Find where the given text appears and provide that cell's center as (x, y) coordinate. 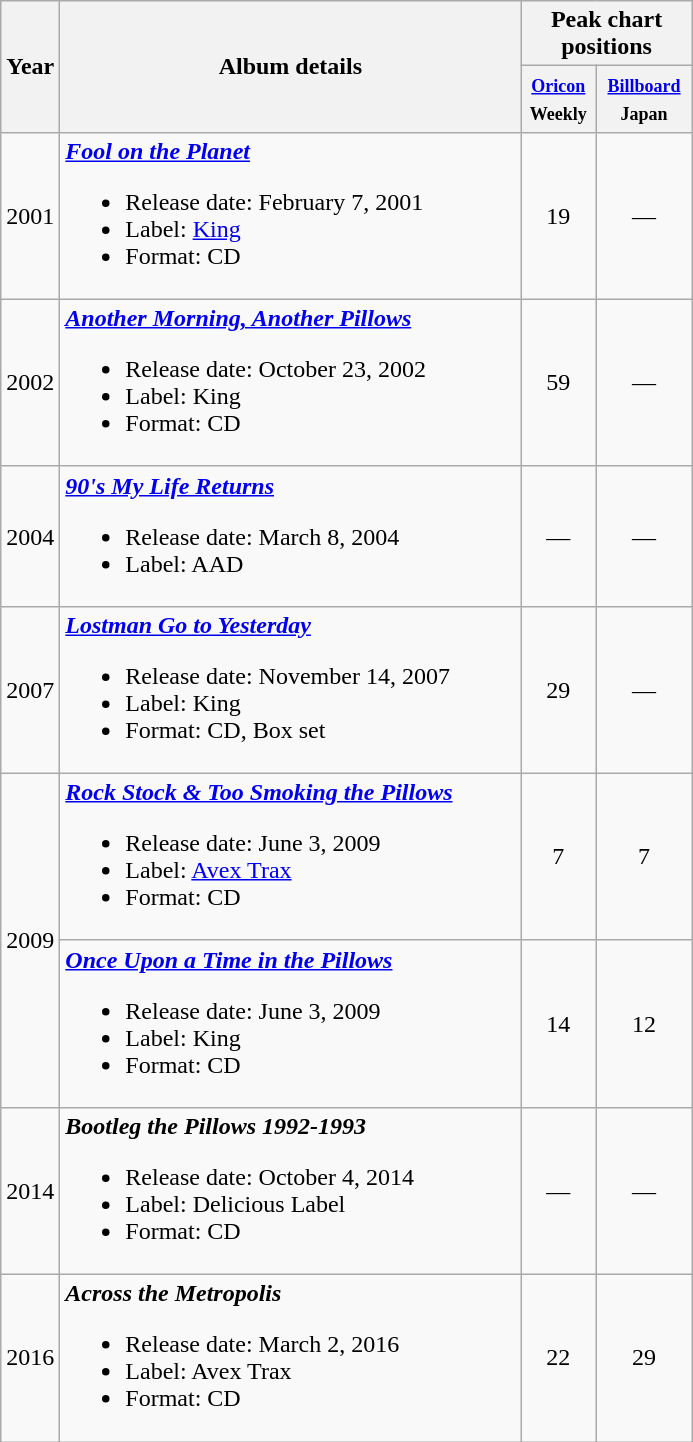
19 (558, 216)
2014 (30, 1190)
2001 (30, 216)
Fool on the PlanetRelease date: February 7, 2001Label: KingFormat: CD (290, 216)
OriconWeekly (558, 99)
2004 (30, 536)
2016 (30, 1358)
Bootleg the Pillows 1992-1993Release date: October 4, 2014Label: Delicious LabelFormat: CD (290, 1190)
14 (558, 1024)
59 (558, 382)
12 (644, 1024)
2009 (30, 940)
Once Upon a Time in the PillowsRelease date: June 3, 2009Label: KingFormat: CD (290, 1024)
2007 (30, 690)
90's My Life ReturnsRelease date: March 8, 2004Label: AAD (290, 536)
2002 (30, 382)
22 (558, 1358)
Another Morning, Another PillowsRelease date: October 23, 2002Label: KingFormat: CD (290, 382)
Rock Stock & Too Smoking the PillowsRelease date: June 3, 2009Label: Avex TraxFormat: CD (290, 856)
Album details (290, 66)
Across the MetropolisRelease date: March 2, 2016Label: Avex TraxFormat: CD (290, 1358)
BillboardJapan (644, 99)
Year (30, 66)
Lostman Go to YesterdayRelease date: November 14, 2007Label: KingFormat: CD, Box set (290, 690)
Peak chart positions (606, 34)
